Locate the cell with the specified text and output its [x, y] center coordinate. 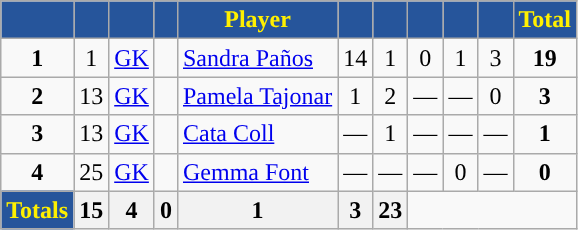
Total [545, 20]
Player [257, 20]
Gemma Font [257, 172]
15 [92, 210]
Sandra Paños [257, 58]
Totals [38, 210]
19 [545, 58]
14 [356, 58]
Cata Coll [257, 134]
Pamela Tajonar [257, 96]
23 [390, 210]
25 [92, 172]
